Locate the cell with the specified text and output its (x, y) center coordinate. 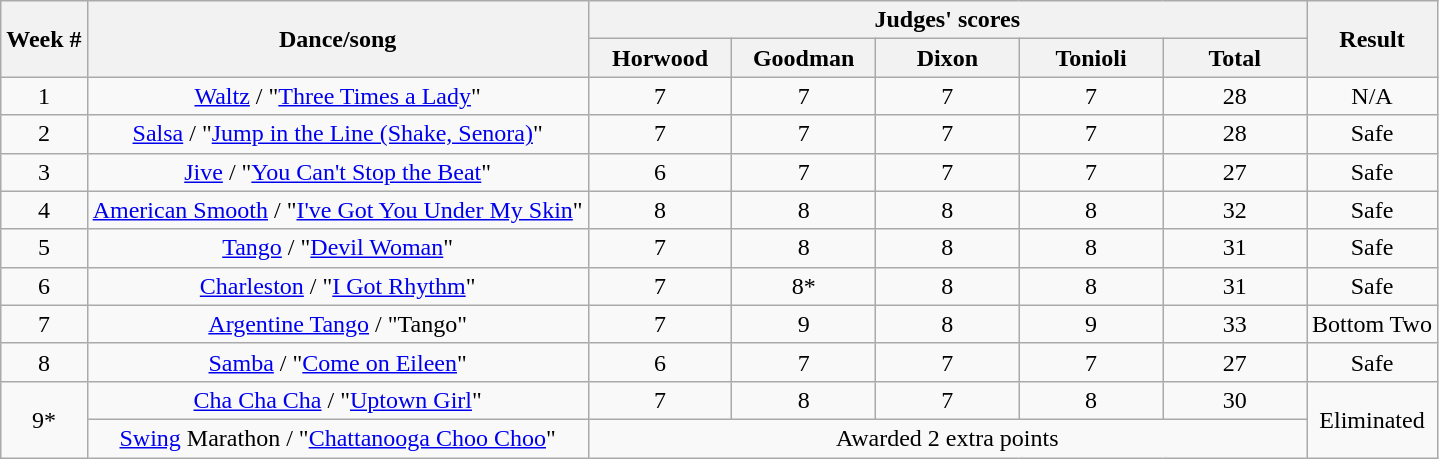
1 (44, 96)
Judges' scores (947, 20)
Salsa / "Jump in the Line (Shake, Senora)" (338, 134)
American Smooth / "I've Got You Under My Skin" (338, 210)
Tango / "Devil Woman" (338, 248)
33 (1235, 324)
Swing Marathon / "Chattanooga Choo Choo" (338, 438)
Week # (44, 39)
Tonioli (1091, 58)
Waltz / "Three Times a Lady" (338, 96)
Charleston / "I Got Rhythm" (338, 286)
Horwood (660, 58)
Goodman (804, 58)
Eliminated (1372, 419)
9* (44, 419)
2 (44, 134)
5 (44, 248)
Dixon (947, 58)
Samba / "Come on Eileen" (338, 362)
Result (1372, 39)
4 (44, 210)
Total (1235, 58)
Argentine Tango / "Tango" (338, 324)
Dance/song (338, 39)
3 (44, 172)
N/A (1372, 96)
Jive / "You Can't Stop the Beat" (338, 172)
Cha Cha Cha / "Uptown Girl" (338, 400)
8* (804, 286)
30 (1235, 400)
Bottom Two (1372, 324)
Awarded 2 extra points (947, 438)
32 (1235, 210)
